Find where the given text appears and provide that cell's center as [x, y] coordinate. 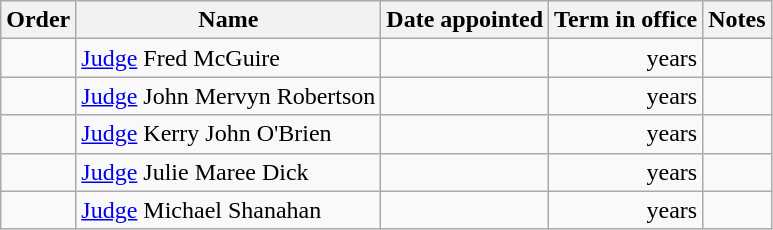
Name [228, 20]
Judge Kerry John O'Brien [228, 134]
Judge Michael Shanahan [228, 210]
Term in office [626, 20]
Judge Fred McGuire [228, 58]
Order [38, 20]
Judge Julie Maree Dick [228, 172]
Notes [737, 20]
Date appointed [465, 20]
Judge John Mervyn Robertson [228, 96]
